Return the [x, y] coordinate for the center point of the cell that contains the specified text.  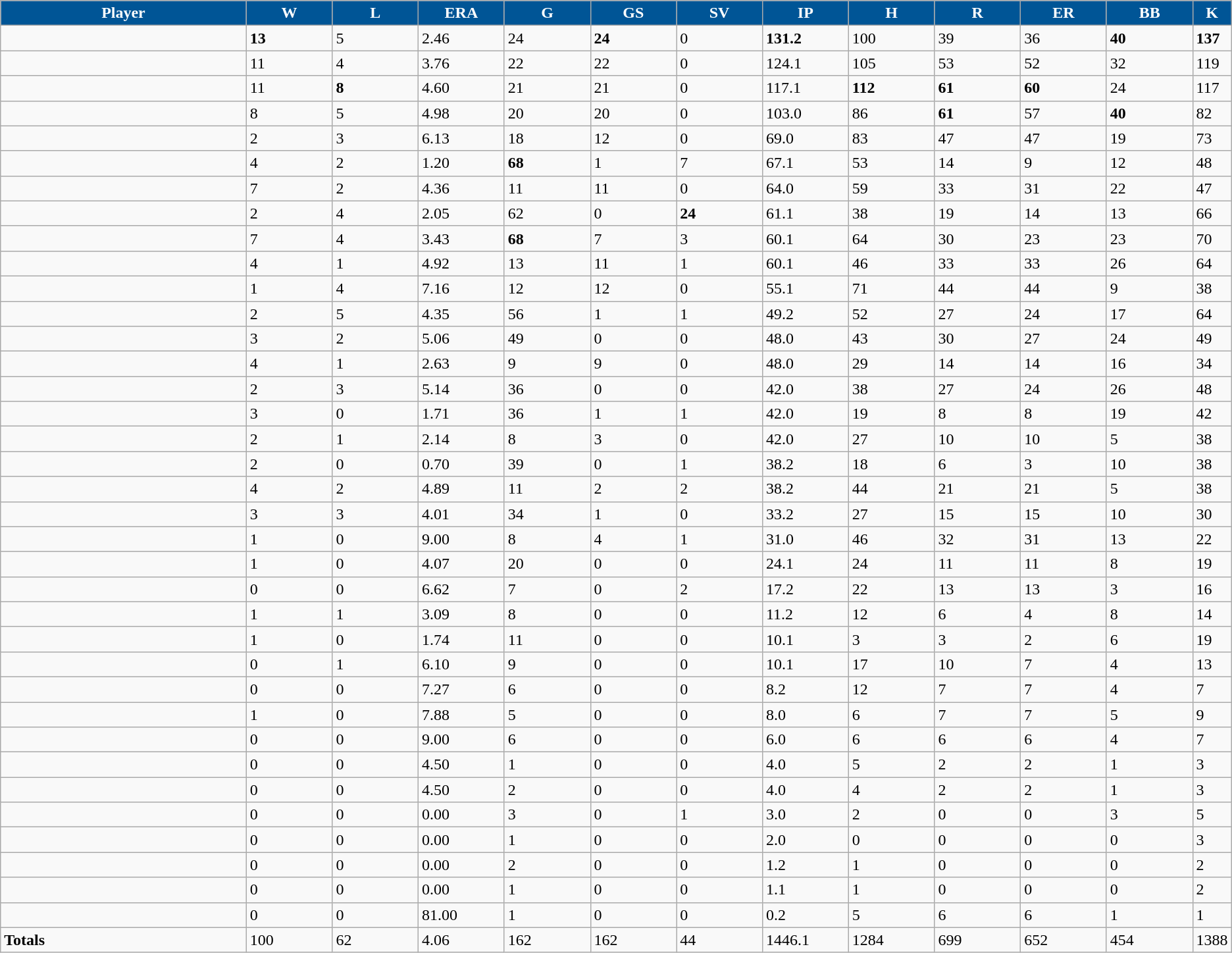
59 [891, 188]
33.2 [806, 514]
Player [124, 13]
L [375, 13]
6.10 [462, 664]
4.01 [462, 514]
4.98 [462, 113]
103.0 [806, 113]
W [290, 13]
BB [1149, 13]
57 [1064, 113]
81.00 [462, 915]
ERA [462, 13]
7.16 [462, 288]
31.0 [806, 539]
124.1 [806, 63]
4.06 [462, 940]
4.35 [462, 314]
1284 [891, 940]
6.62 [462, 589]
55.1 [806, 288]
1.1 [806, 890]
137 [1212, 38]
2.46 [462, 38]
105 [891, 63]
1.74 [462, 639]
1446.1 [806, 940]
82 [1212, 113]
GS [633, 13]
5.14 [462, 389]
117 [1212, 88]
5.06 [462, 339]
H [891, 13]
8.2 [806, 689]
42 [1212, 414]
11.2 [806, 614]
112 [891, 88]
69.0 [806, 138]
24.1 [806, 564]
2.0 [806, 840]
Totals [124, 940]
7.88 [462, 714]
4.60 [462, 88]
SV [720, 13]
699 [978, 940]
1.71 [462, 414]
0.70 [462, 464]
R [978, 13]
3.76 [462, 63]
4.92 [462, 263]
2.14 [462, 439]
49.2 [806, 314]
G [548, 13]
K [1212, 13]
60 [1064, 88]
2.63 [462, 364]
0.2 [806, 915]
IP [806, 13]
117.1 [806, 88]
3.43 [462, 238]
ER [1064, 13]
6.0 [806, 740]
119 [1212, 63]
131.2 [806, 38]
66 [1212, 213]
1.2 [806, 865]
86 [891, 113]
454 [1149, 940]
83 [891, 138]
64.0 [806, 188]
70 [1212, 238]
3.09 [462, 614]
29 [891, 364]
71 [891, 288]
6.13 [462, 138]
1388 [1212, 940]
7.27 [462, 689]
43 [891, 339]
4.89 [462, 489]
2.05 [462, 213]
652 [1064, 940]
17.2 [806, 589]
73 [1212, 138]
8.0 [806, 714]
1.20 [462, 163]
61.1 [806, 213]
3.0 [806, 815]
4.07 [462, 564]
67.1 [806, 163]
4.36 [462, 188]
56 [548, 314]
